Return the [X, Y] coordinate for the center point of the cell that contains the specified text.  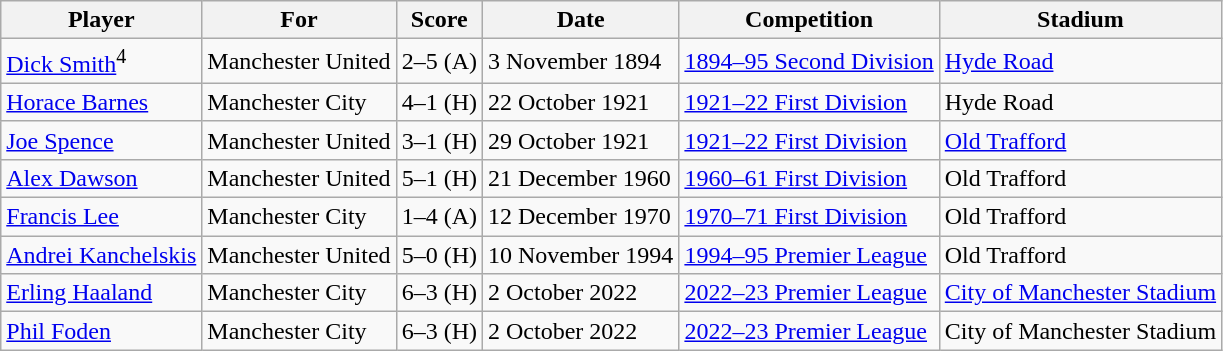
Alex Dawson [102, 178]
1994–95 Premier League [809, 255]
Player [102, 20]
22 October 1921 [581, 102]
For [299, 20]
5–1 (H) [439, 178]
Dick Smith4 [102, 62]
Joe Spence [102, 140]
Phil Foden [102, 331]
Erling Haaland [102, 293]
3–1 (H) [439, 140]
1960–61 First Division [809, 178]
1–4 (A) [439, 217]
Stadium [1080, 20]
Horace Barnes [102, 102]
4–1 (H) [439, 102]
29 October 1921 [581, 140]
1970–71 First Division [809, 217]
Andrei Kanchelskis [102, 255]
12 December 1970 [581, 217]
10 November 1994 [581, 255]
Score [439, 20]
2–5 (A) [439, 62]
Date [581, 20]
5–0 (H) [439, 255]
1894–95 Second Division [809, 62]
21 December 1960 [581, 178]
Competition [809, 20]
Francis Lee [102, 217]
3 November 1894 [581, 62]
